Identify which cell holds the provided text, then report its [X, Y] central coordinate. 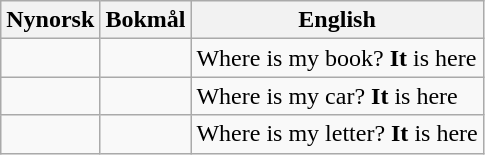
English [337, 20]
Where is my letter? It is here [337, 134]
Bokmål [146, 20]
Where is my book? It is here [337, 58]
Where is my car? It is here [337, 96]
Nynorsk [50, 20]
